Identify which cell holds the provided text, then report its [X, Y] central coordinate. 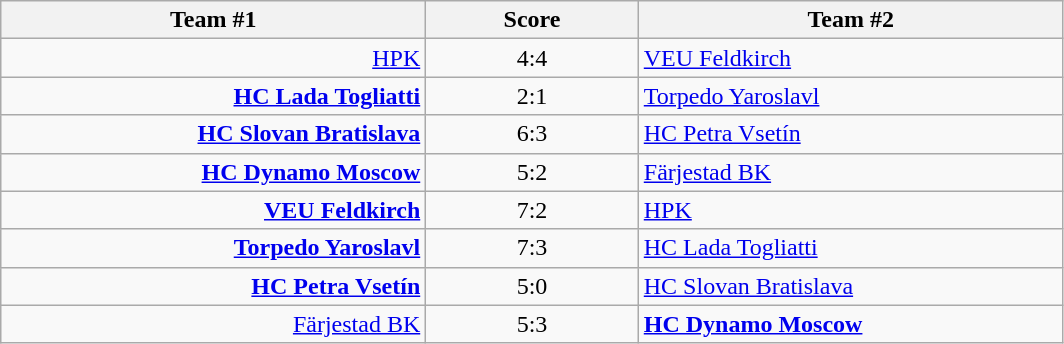
Score [532, 20]
Team #1 [214, 20]
7:3 [532, 248]
6:3 [532, 134]
Team #2 [850, 20]
5:2 [532, 172]
7:2 [532, 210]
2:1 [532, 96]
5:3 [532, 324]
4:4 [532, 58]
5:0 [532, 286]
